Scan for the cell matching the given text and deliver its (x, y) coordinate at center. 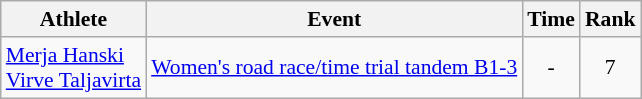
Time (551, 19)
Rank (610, 19)
- (551, 68)
Women's road race/time trial tandem B1-3 (334, 68)
Merja Hanski Virve Taljavirta (74, 68)
7 (610, 68)
Athlete (74, 19)
Event (334, 19)
